Locate the cell with the specified text and output its (x, y) center coordinate. 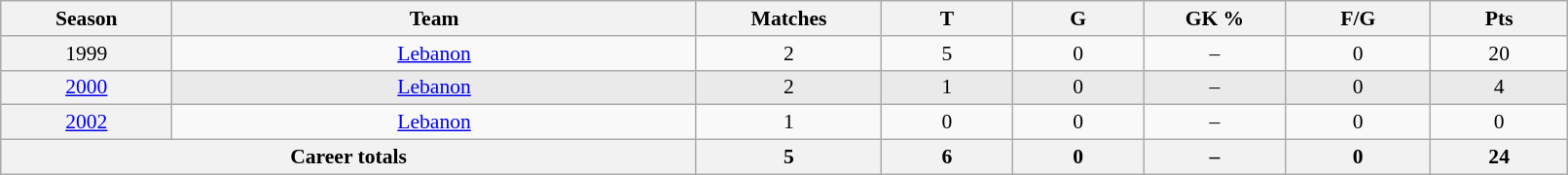
6 (948, 157)
2000 (87, 87)
Team (434, 18)
Career totals (348, 157)
Season (87, 18)
GK % (1215, 18)
G (1078, 18)
Matches (788, 18)
24 (1499, 157)
4 (1499, 87)
Pts (1499, 18)
20 (1499, 53)
1999 (87, 53)
F/G (1358, 18)
2002 (87, 122)
T (948, 18)
